Provide the [x, y] coordinate of the cell's center where the given text is located.  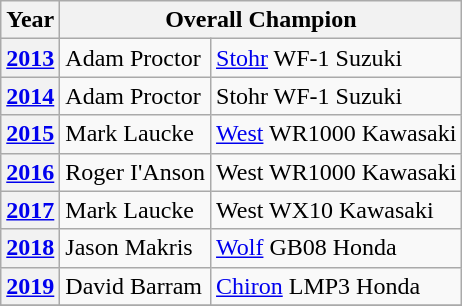
2017 [30, 210]
Overall Champion [261, 20]
Chiron LMP3 Honda [336, 286]
Jason Makris [136, 248]
Roger I'Anson [136, 172]
2016 [30, 172]
2015 [30, 134]
2014 [30, 96]
Wolf GB08 Honda [336, 248]
2019 [30, 286]
West WX10 Kawasaki [336, 210]
Year [30, 20]
David Barram [136, 286]
2013 [30, 58]
2018 [30, 248]
